Detect which cell encompasses the target text, then output its [x, y] center coordinate. 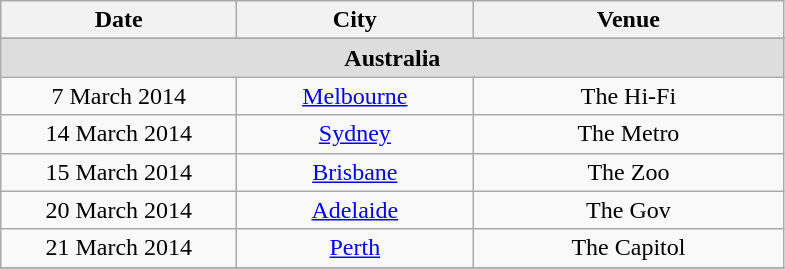
Melbourne [355, 96]
Perth [355, 248]
Adelaide [355, 210]
Brisbane [355, 172]
14 March 2014 [119, 134]
The Metro [628, 134]
The Zoo [628, 172]
The Capitol [628, 248]
7 March 2014 [119, 96]
City [355, 20]
20 March 2014 [119, 210]
Australia [392, 58]
The Gov [628, 210]
Venue [628, 20]
21 March 2014 [119, 248]
Date [119, 20]
The Hi-Fi [628, 96]
Sydney [355, 134]
15 March 2014 [119, 172]
